Output the [X, Y] coordinate of the center of the cell containing the given text.  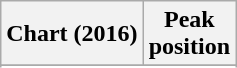
Chart (2016) [72, 34]
Peakposition [189, 34]
